Determine the (x, y) coordinate at the center of the cell enclosing the given text.  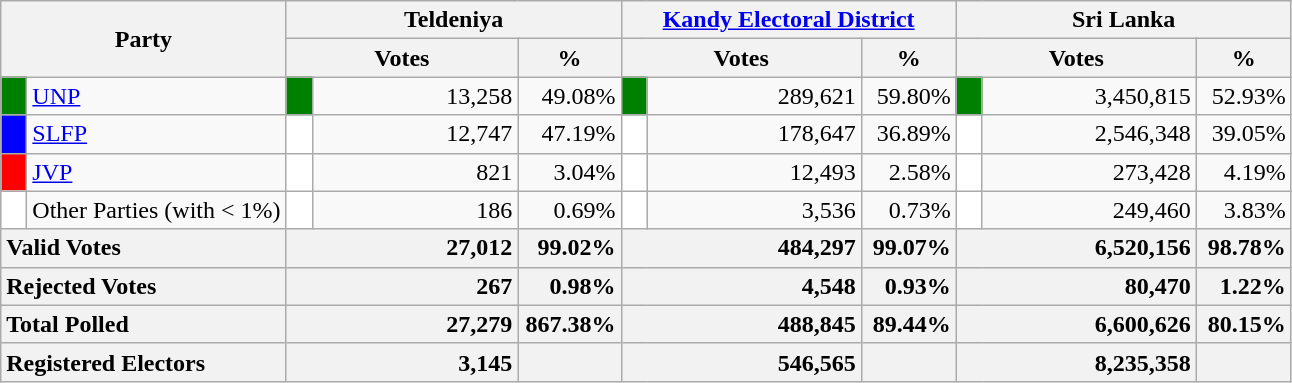
80.15% (1244, 324)
Valid Votes (144, 248)
47.19% (570, 134)
89.44% (908, 324)
249,460 (1089, 210)
Other Parties (with < 1%) (156, 210)
0.69% (570, 210)
821 (415, 172)
27,012 (402, 248)
59.80% (908, 96)
3.04% (570, 172)
Sri Lanka (1124, 20)
12,493 (754, 172)
0.98% (570, 286)
546,565 (741, 362)
6,520,156 (1076, 248)
49.08% (570, 96)
98.78% (1244, 248)
JVP (156, 172)
99.02% (570, 248)
12,747 (415, 134)
488,845 (741, 324)
2.58% (908, 172)
3,536 (754, 210)
4,548 (741, 286)
13,258 (415, 96)
8,235,358 (1076, 362)
2,546,348 (1089, 134)
Kandy Electoral District (788, 20)
3,450,815 (1089, 96)
484,297 (741, 248)
80,470 (1076, 286)
UNP (156, 96)
867.38% (570, 324)
3,145 (402, 362)
Registered Electors (144, 362)
289,621 (754, 96)
3.83% (1244, 210)
36.89% (908, 134)
4.19% (1244, 172)
186 (415, 210)
Teldeniya (454, 20)
99.07% (908, 248)
Rejected Votes (144, 286)
6,600,626 (1076, 324)
0.93% (908, 286)
39.05% (1244, 134)
Total Polled (144, 324)
27,279 (402, 324)
52.93% (1244, 96)
0.73% (908, 210)
SLFP (156, 134)
267 (402, 286)
Party (144, 39)
178,647 (754, 134)
273,428 (1089, 172)
1.22% (1244, 286)
